Determine the (x, y) coordinate at the center of the cell enclosing the given text.  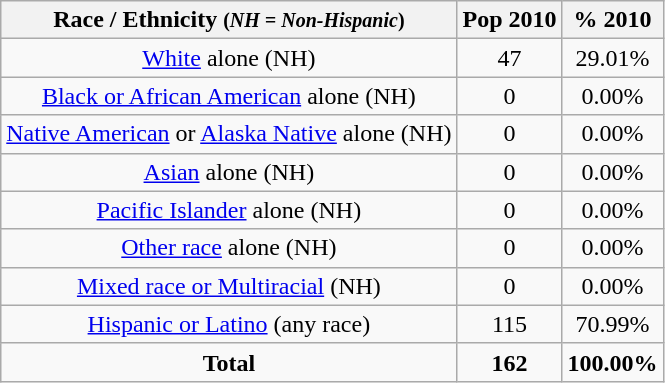
162 (510, 362)
115 (510, 324)
29.01% (612, 58)
White alone (NH) (229, 58)
47 (510, 58)
Pop 2010 (510, 20)
Race / Ethnicity (NH = Non-Hispanic) (229, 20)
Asian alone (NH) (229, 172)
Mixed race or Multiracial (NH) (229, 286)
Black or African American alone (NH) (229, 96)
Other race alone (NH) (229, 248)
% 2010 (612, 20)
Native American or Alaska Native alone (NH) (229, 134)
Total (229, 362)
Pacific Islander alone (NH) (229, 210)
100.00% (612, 362)
70.99% (612, 324)
Hispanic or Latino (any race) (229, 324)
